Return [x, y] of the center of cell containing provided text 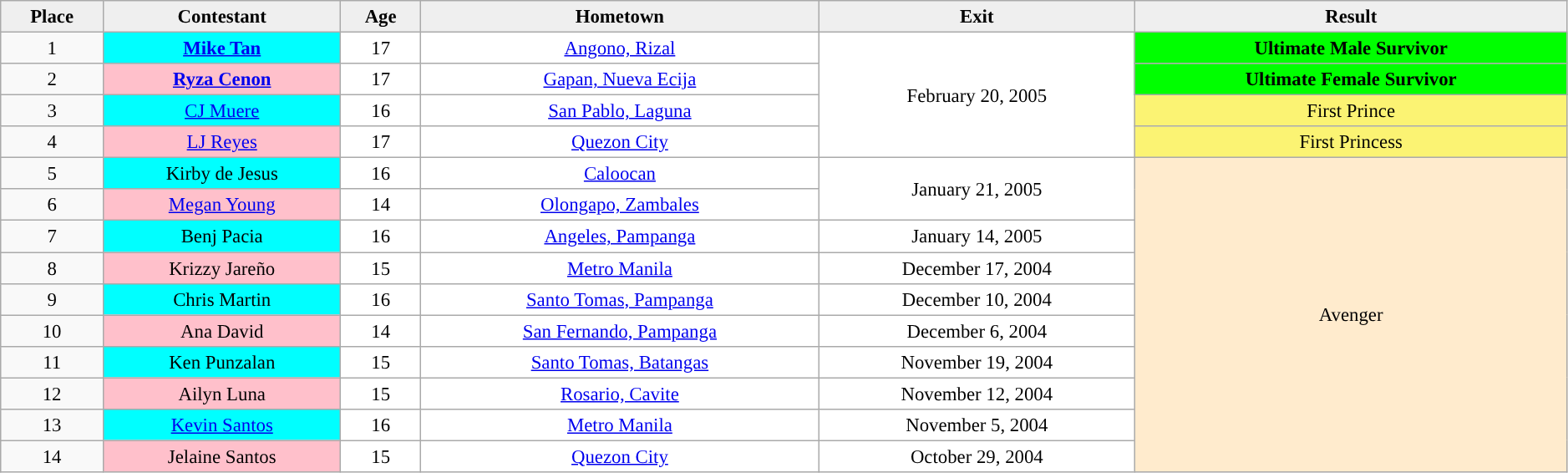
Ryza Cenon [221, 79]
Angono, Rizal [620, 48]
Ken Punzalan [221, 362]
Caloocan [620, 174]
Kevin Santos [221, 425]
10 [52, 331]
6 [52, 205]
Megan Young [221, 205]
12 [52, 394]
Ailyn Luna [221, 394]
November 5, 2004 [977, 425]
Chris Martin [221, 299]
13 [52, 425]
January 14, 2005 [977, 237]
Santo Tomas, Batangas [620, 362]
San Fernando, Pampanga [620, 331]
First Princess [1351, 142]
Contestant [221, 17]
11 [52, 362]
CJ Muere [221, 111]
February 20, 2005 [977, 95]
Santo Tomas, Pampanga [620, 299]
First Prince [1351, 111]
November 19, 2004 [977, 362]
November 12, 2004 [977, 394]
December 10, 2004 [977, 299]
4 [52, 142]
Olongapo, Zambales [620, 205]
Krizzy Jareño [221, 268]
Ana David [221, 331]
2 [52, 79]
December 6, 2004 [977, 331]
8 [52, 268]
Avenger [1351, 315]
Place [52, 17]
Jelaine Santos [221, 456]
Ultimate Male Survivor [1351, 48]
5 [52, 174]
Angeles, Pampanga [620, 237]
Benj Pacia [221, 237]
October 29, 2004 [977, 456]
Mike Tan [221, 48]
9 [52, 299]
Rosario, Cavite [620, 394]
Kirby de Jesus [221, 174]
Gapan, Nueva Ecija [620, 79]
7 [52, 237]
Age [381, 17]
Exit [977, 17]
Result [1351, 17]
LJ Reyes [221, 142]
1 [52, 48]
Ultimate Female Survivor [1351, 79]
San Pablo, Laguna [620, 111]
3 [52, 111]
December 17, 2004 [977, 268]
Hometown [620, 17]
January 21, 2005 [977, 189]
